Identify which cell holds the provided text, then report its [x, y] central coordinate. 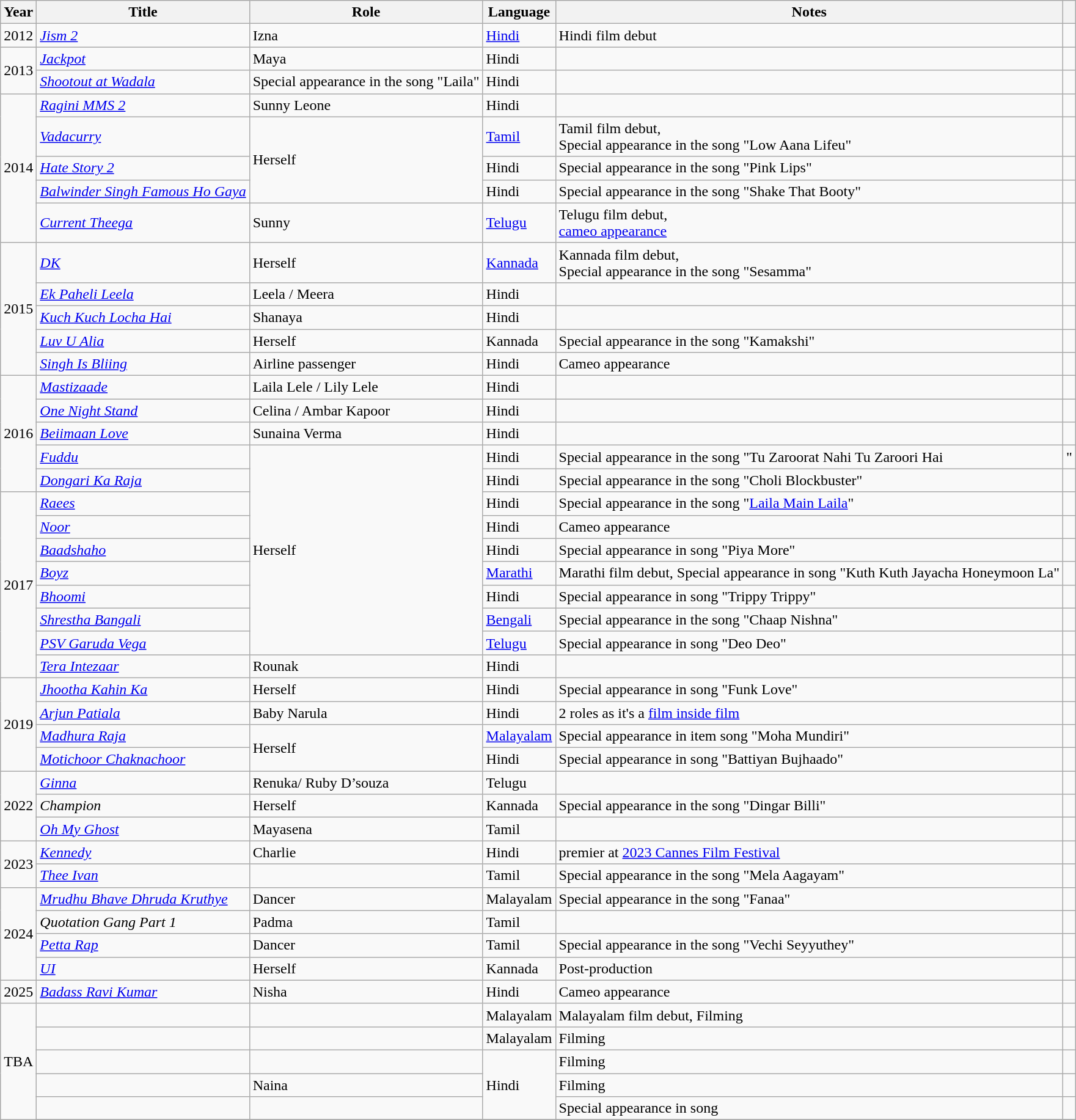
TBA [18, 1061]
Jism 2 [143, 35]
Marathi [519, 573]
Beiimaan Love [143, 434]
Special appearance in song "Trippy Trippy" [809, 596]
2019 [18, 724]
Badass Ravi Kumar [143, 992]
2022 [18, 806]
Charlie [366, 852]
Kannada film debut,Special appearance in the song "Sesamma" [809, 263]
Rounak [366, 666]
Special appearance in song [809, 1108]
Kennedy [143, 852]
Arjun Patiala [143, 713]
2015 [18, 309]
2 roles as it's a film inside film [809, 713]
Special appearance in song "Battiyan Bujhaado" [809, 759]
Hindi film debut [809, 35]
2025 [18, 992]
Motichoor Chaknachoor [143, 759]
Noor [143, 527]
Renuka/ Ruby D’souza [366, 783]
Shootout at Wadala [143, 82]
Leela / Meera [366, 294]
Year [18, 12]
Maya [366, 59]
Ginna [143, 783]
2014 [18, 168]
Special appearance in the song "Laila" [366, 82]
Kuch Kuch Locha Hai [143, 317]
Madhura Raja [143, 736]
Ragini MMS 2 [143, 105]
Malayalam film debut, Filming [809, 1015]
Special appearance in the song "Vechi Seyyuthey" [809, 945]
Special appearance in the song "Fanaa" [809, 899]
Thee Ivan [143, 876]
Language [519, 12]
Special appearance in the song "Dingar Billi" [809, 806]
Ek Paheli Leela [143, 294]
PSV Garuda Vega [143, 643]
UI [143, 968]
Title [143, 12]
DK [143, 263]
Jhootha Kahin Ka [143, 689]
Petta Rap [143, 945]
Naina [366, 1085]
Hate Story 2 [143, 168]
Quotation Gang Part 1 [143, 922]
Notes [809, 12]
Telugu film debut,cameo appearance [809, 222]
" [1069, 457]
Airline passenger [366, 364]
Izna [366, 35]
Oh My Ghost [143, 829]
One Night Stand [143, 411]
Role [366, 12]
Sunaina Verma [366, 434]
Balwinder Singh Famous Ho Gaya [143, 191]
Nisha [366, 992]
Special appearance in song "Piya More" [809, 550]
Special appearance in the song "Chaap Nishna" [809, 620]
Baby Narula [366, 713]
Mrudhu Bhave Dhruda Kruthye [143, 899]
Sunny [366, 222]
premier at 2023 Cannes Film Festival [809, 852]
Dongari Ka Raja [143, 480]
2017 [18, 585]
2023 [18, 864]
Laila Lele / Lily Lele [366, 387]
Padma [366, 922]
Current Theega [143, 222]
Special appearance in the song "Mela Aagayam" [809, 876]
Celina / Ambar Kapoor [366, 411]
2016 [18, 434]
2024 [18, 934]
Special appearance in the song "Tu Zaroorat Nahi Tu Zaroori Hai [809, 457]
Marathi film debut, Special appearance in song "Kuth Kuth Jayacha Honeymoon La" [809, 573]
Luv U Alia [143, 340]
Shanaya [366, 317]
Baadshaho [143, 550]
Raees [143, 503]
Mayasena [366, 829]
Bhoomi [143, 596]
Jackpot [143, 59]
Boyz [143, 573]
Tamil film debut,Special appearance in the song "Low Aana Lifeu" [809, 137]
Bengali [519, 620]
Singh Is Bliing [143, 364]
Special appearance in the song "Shake That Booty" [809, 191]
Tera Intezaar [143, 666]
Sunny Leone [366, 105]
Special appearance in the song "Pink Lips" [809, 168]
Post-production [809, 968]
Vadacurry [143, 137]
Champion [143, 806]
Special appearance in the song "Choli Blockbuster" [809, 480]
Special appearance in the song "Laila Main Laila" [809, 503]
2012 [18, 35]
2013 [18, 70]
Special appearance in song "Deo Deo" [809, 643]
Special appearance in the song "Kamakshi" [809, 340]
Special appearance in song "Funk Love" [809, 689]
Shrestha Bangali [143, 620]
Fuddu [143, 457]
Mastizaade [143, 387]
Special appearance in item song "Moha Mundiri" [809, 736]
